Provide the [x, y] coordinate of the cell's center where the given text is located.  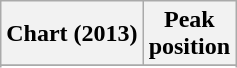
Peakposition [189, 34]
Chart (2013) [72, 34]
